Identify which cell holds the provided text, then report its [x, y] central coordinate. 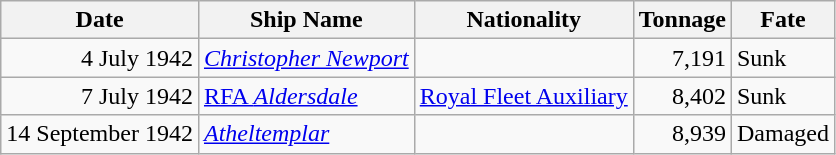
4 July 1942 [100, 58]
Christopher Newport [306, 58]
8,402 [682, 96]
Royal Fleet Auxiliary [524, 96]
Nationality [524, 20]
Atheltemplar [306, 134]
14 September 1942 [100, 134]
Tonnage [682, 20]
Ship Name [306, 20]
Damaged [782, 134]
RFA Aldersdale [306, 96]
7,191 [682, 58]
Fate [782, 20]
8,939 [682, 134]
7 July 1942 [100, 96]
Date [100, 20]
